Return the [x, y] coordinate for the center point of the cell that contains the specified text.  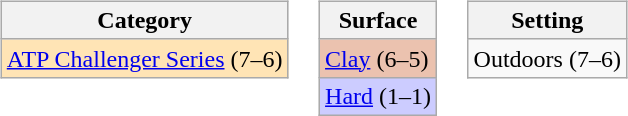
Clay (6–5) [378, 58]
ATP Challenger Series (7–6) [144, 58]
Category [144, 20]
Setting [547, 20]
Hard (1–1) [378, 96]
Surface [378, 20]
Outdoors (7–6) [547, 58]
